Determine the [X, Y] coordinate at the center of the cell enclosing the given text.  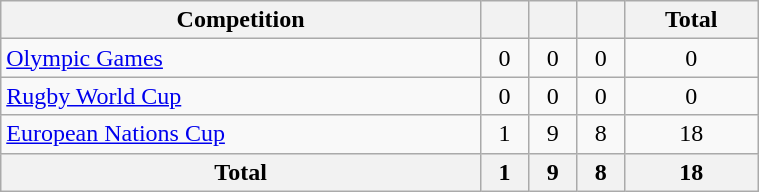
European Nations Cup [241, 134]
Olympic Games [241, 58]
Competition [241, 20]
Rugby World Cup [241, 96]
